Return the [X, Y] coordinate for the center point of the cell that contains the specified text.  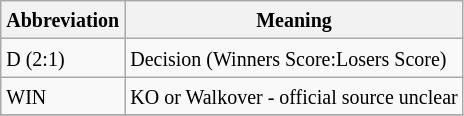
Abbreviation [63, 20]
KO or Walkover - official source unclear [294, 96]
Meaning [294, 20]
D (2:1) [63, 58]
Decision (Winners Score:Losers Score) [294, 58]
WIN [63, 96]
